From the cell containing the given text, extract its center point as (x, y) coordinate. 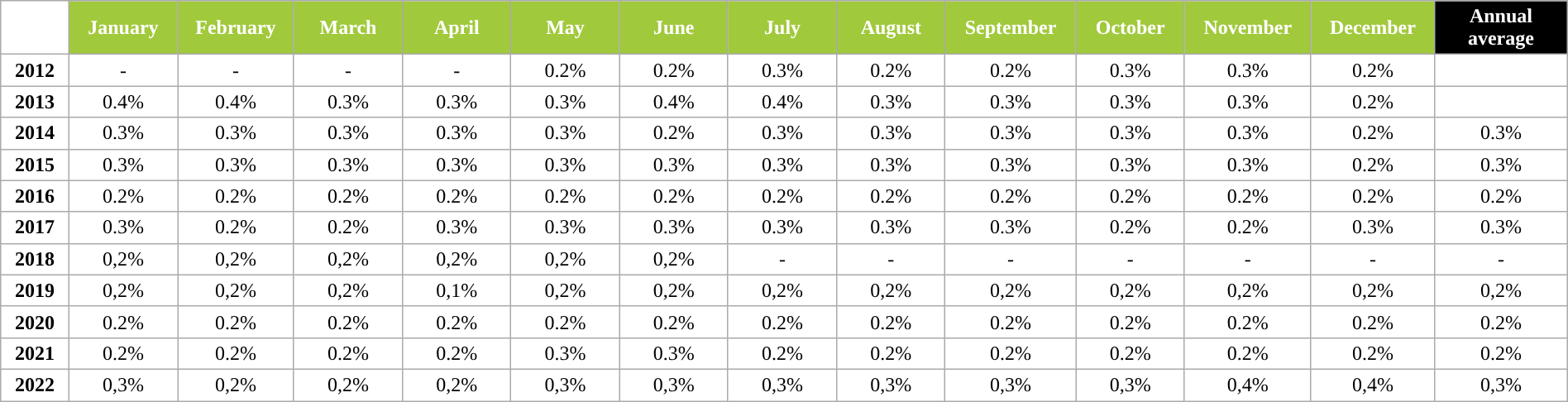
2014 (35, 133)
2012 (35, 70)
2019 (35, 290)
2016 (35, 196)
2013 (35, 102)
2017 (35, 227)
0,1% (457, 290)
February (237, 28)
January (122, 28)
2018 (35, 259)
2015 (35, 165)
April (457, 28)
2022 (35, 385)
March (347, 28)
Annual average (1502, 28)
December (1373, 28)
July (782, 28)
November (1247, 28)
2021 (35, 353)
August (892, 28)
May (566, 28)
2020 (35, 322)
October (1130, 28)
June (673, 28)
September (1011, 28)
